Extract the (X, Y) coordinate from the center of the cell holding the provided text.  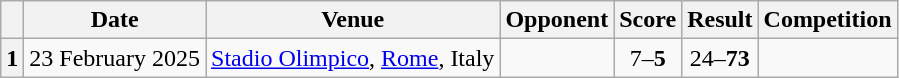
7–5 (648, 58)
Result (720, 20)
Score (648, 20)
23 February 2025 (115, 58)
Opponent (557, 20)
1 (12, 58)
Stadio Olimpico, Rome, Italy (353, 58)
Competition (828, 20)
Venue (353, 20)
24–73 (720, 58)
Date (115, 20)
